Locate the cell with the specified text and output its (X, Y) center coordinate. 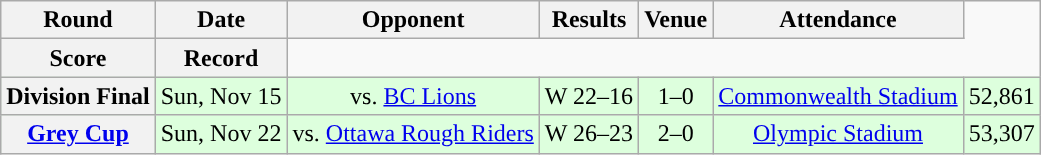
vs. BC Lions (413, 96)
Attendance (838, 20)
Grey Cup (78, 134)
Division Final (78, 96)
53,307 (1002, 134)
1–0 (676, 96)
52,861 (1002, 96)
Commonwealth Stadium (838, 96)
Round (78, 20)
Opponent (413, 20)
Sun, Nov 22 (221, 134)
Date (221, 20)
Sun, Nov 15 (221, 96)
Score (78, 58)
Olympic Stadium (838, 134)
W 22–16 (588, 96)
vs. Ottawa Rough Riders (413, 134)
W 26–23 (588, 134)
Record (221, 58)
Results (588, 20)
2–0 (676, 134)
Venue (676, 20)
